Output the [x, y] coordinate of the center of the cell containing the given text.  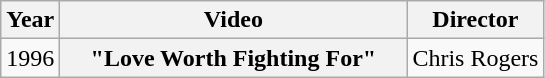
Year [30, 20]
1996 [30, 58]
Video [234, 20]
Director [476, 20]
Chris Rogers [476, 58]
"Love Worth Fighting For" [234, 58]
